For the text-containing cell, return its midpoint in [X, Y] coordinate format. 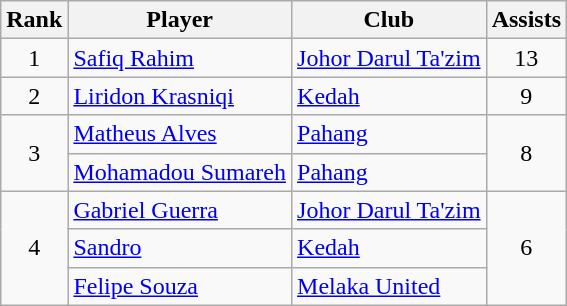
Safiq Rahim [180, 58]
Gabriel Guerra [180, 210]
Player [180, 20]
6 [526, 248]
Assists [526, 20]
Rank [34, 20]
Club [390, 20]
Matheus Alves [180, 134]
Sandro [180, 248]
13 [526, 58]
Liridon Krasniqi [180, 96]
4 [34, 248]
9 [526, 96]
1 [34, 58]
Mohamadou Sumareh [180, 172]
Felipe Souza [180, 286]
Melaka United [390, 286]
2 [34, 96]
8 [526, 153]
3 [34, 153]
